For the text-containing cell, return its midpoint in (X, Y) coordinate format. 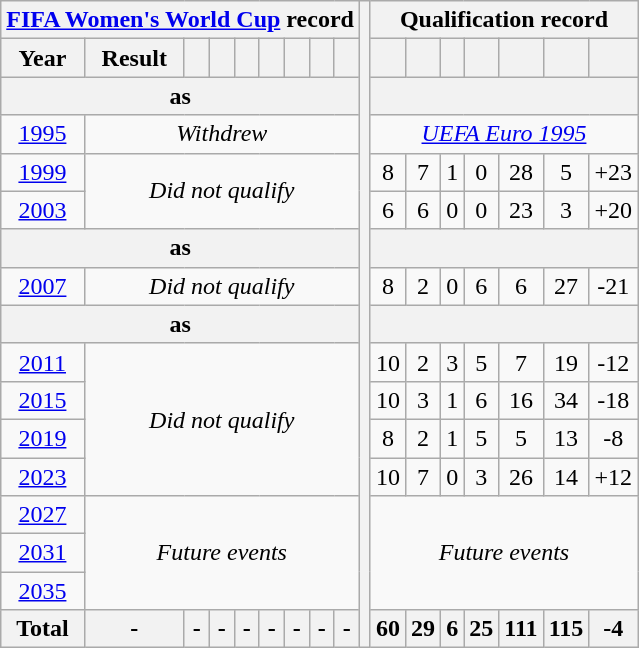
2027 (42, 515)
1995 (42, 134)
23 (521, 210)
-4 (614, 629)
19 (566, 362)
27 (566, 286)
Total (42, 629)
26 (521, 477)
14 (566, 477)
2011 (42, 362)
2031 (42, 553)
-8 (614, 438)
2019 (42, 438)
Qualification record (504, 20)
Result (134, 58)
34 (566, 400)
2003 (42, 210)
+12 (614, 477)
16 (521, 400)
+20 (614, 210)
-18 (614, 400)
2007 (42, 286)
2035 (42, 591)
-21 (614, 286)
60 (388, 629)
+23 (614, 172)
28 (521, 172)
2015 (42, 400)
13 (566, 438)
FIFA Women's World Cup record (180, 20)
29 (424, 629)
115 (566, 629)
25 (482, 629)
111 (521, 629)
2023 (42, 477)
-12 (614, 362)
UEFA Euro 1995 (504, 134)
1999 (42, 172)
Withdrew (222, 134)
Year (42, 58)
